Provide the (X, Y) coordinate of the cell's center where the given text is located.  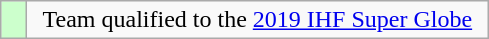
Team qualified to the 2019 IHF Super Globe (258, 20)
